Locate the cell with the specified text and output its (x, y) center coordinate. 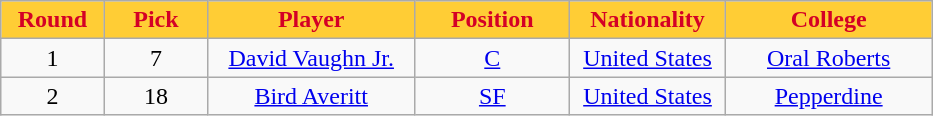
C (492, 58)
Player (312, 20)
SF (492, 96)
2 (52, 96)
7 (156, 58)
18 (156, 96)
Pepperdine (828, 96)
David Vaughn Jr. (312, 58)
Oral Roberts (828, 58)
College (828, 20)
Pick (156, 20)
Nationality (648, 20)
1 (52, 58)
Position (492, 20)
Bird Averitt (312, 96)
Round (52, 20)
